Return the (x, y) coordinate for the center point of the cell that contains the specified text.  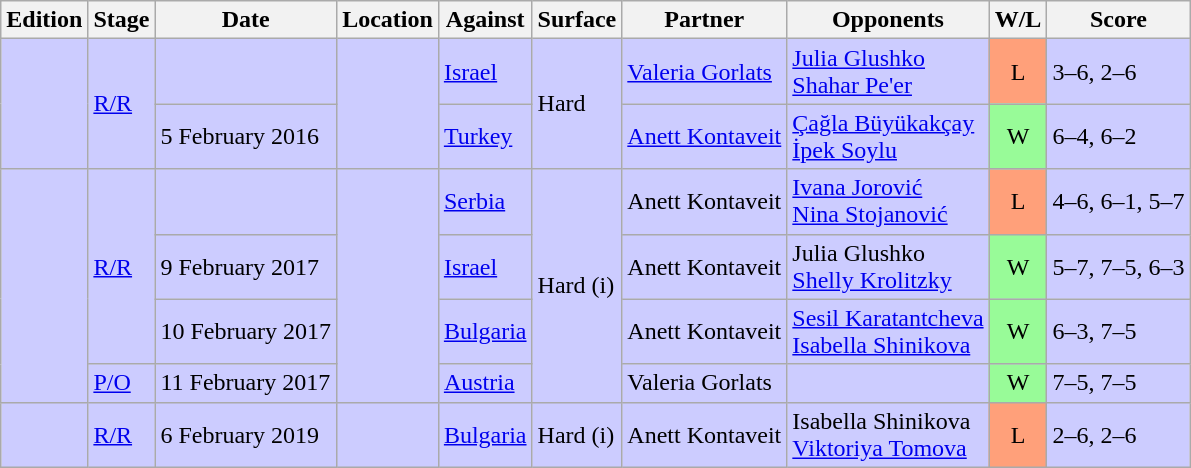
6 February 2019 (246, 434)
Turkey (485, 136)
11 February 2017 (246, 383)
10 February 2017 (246, 332)
Serbia (485, 202)
W/L (1018, 20)
Opponents (888, 20)
Sesil Karatantcheva Isabella Shinikova (888, 332)
Julia Glushko Shelly Krolitzky (888, 266)
Hard (577, 104)
6–4, 6–2 (1118, 136)
Stage (122, 20)
Austria (485, 383)
3–6, 2–6 (1118, 72)
Surface (577, 20)
Edition (44, 20)
Against (485, 20)
Çağla Büyükakçay İpek Soylu (888, 136)
Isabella Shinikova Viktoriya Tomova (888, 434)
5 February 2016 (246, 136)
Ivana Jorović Nina Stojanović (888, 202)
9 February 2017 (246, 266)
7–5, 7–5 (1118, 383)
Score (1118, 20)
4–6, 6–1, 5–7 (1118, 202)
6–3, 7–5 (1118, 332)
Location (388, 20)
P/O (122, 383)
Julia Glushko Shahar Pe'er (888, 72)
Date (246, 20)
5–7, 7–5, 6–3 (1118, 266)
Partner (704, 20)
2–6, 2–6 (1118, 434)
